Determine the [X, Y] coordinate at the center of the cell enclosing the given text.  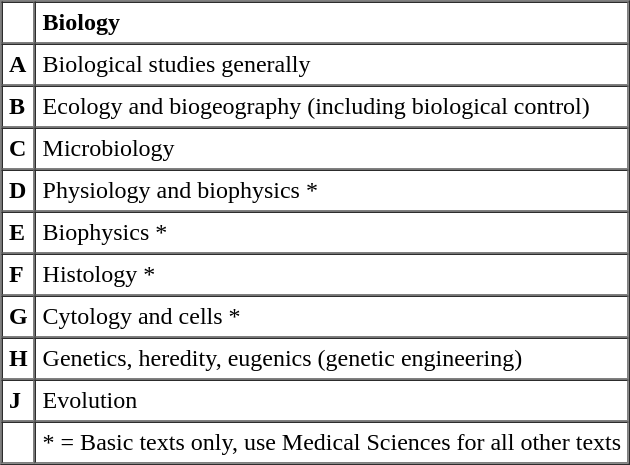
Biophysics * [332, 233]
C [18, 149]
D [18, 191]
Evolution [332, 401]
Biology [332, 23]
Ecology and biogeography (including biological control) [332, 107]
B [18, 107]
* = Basic texts only, use Medical Sciences for all other texts [332, 443]
E [18, 233]
F [18, 275]
G [18, 317]
Cytology and cells * [332, 317]
A [18, 65]
Biological studies generally [332, 65]
Histology * [332, 275]
J [18, 401]
Physiology and biophysics * [332, 191]
Microbiology [332, 149]
Genetics, heredity, eugenics (genetic engineering) [332, 359]
H [18, 359]
